Detect which cell encompasses the target text, then output its (X, Y) center coordinate. 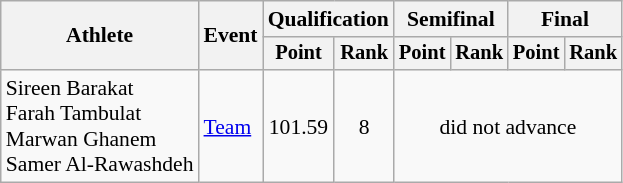
8 (364, 126)
Final (565, 19)
101.59 (299, 126)
Semifinal (451, 19)
Event (231, 36)
Sireen BarakatFarah TambulatMarwan GhanemSamer Al-Rawashdeh (100, 126)
did not advance (508, 126)
Qualification (328, 19)
Athlete (100, 36)
Team (231, 126)
